Extract the [x, y] coordinate from the center of the cell holding the provided text.  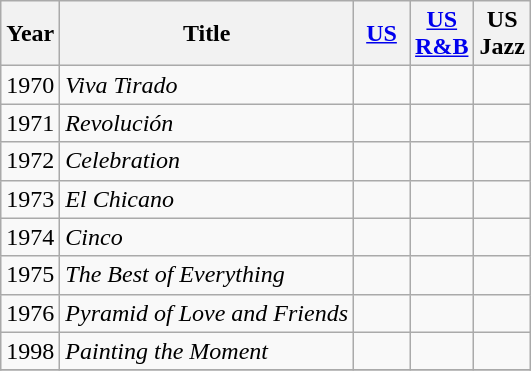
Cinco [207, 237]
1972 [30, 161]
1971 [30, 123]
Title [207, 34]
Revolución [207, 123]
1976 [30, 313]
Painting the Moment [207, 351]
1974 [30, 237]
Viva Tirado [207, 85]
1975 [30, 275]
US [382, 34]
1998 [30, 351]
El Chicano [207, 199]
Pyramid of Love and Friends [207, 313]
1973 [30, 199]
USR&B [442, 34]
Year [30, 34]
1970 [30, 85]
Celebration [207, 161]
US Jazz [502, 34]
The Best of Everything [207, 275]
